Provide the [X, Y] coordinate of the cell's center where the given text is located.  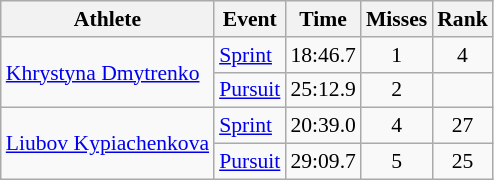
20:39.0 [322, 126]
25:12.9 [322, 90]
18:46.7 [322, 55]
Rank [462, 19]
Athlete [108, 19]
Event [250, 19]
25 [462, 162]
Time [322, 19]
27 [462, 126]
29:09.7 [322, 162]
5 [396, 162]
1 [396, 55]
Liubov Kypiachenkova [108, 144]
Khrystyna Dmytrenko [108, 72]
Misses [396, 19]
2 [396, 90]
